Return (x, y) of the center of cell containing provided text 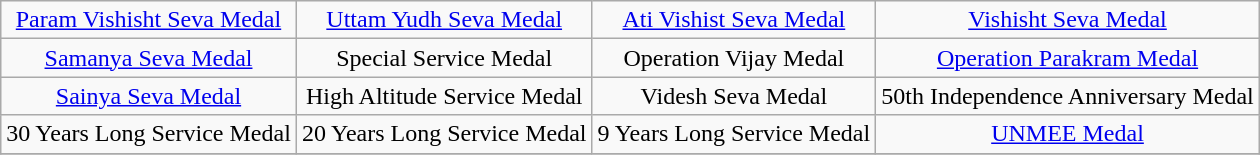
50th Independence Anniversary Medal (1068, 96)
Samanya Seva Medal (149, 58)
Uttam Yudh Seva Medal (444, 20)
Operation Parakram Medal (1068, 58)
Sainya Seva Medal (149, 96)
30 Years Long Service Medal (149, 134)
Param Vishisht Seva Medal (149, 20)
Special Service Medal (444, 58)
Operation Vijay Medal (734, 58)
High Altitude Service Medal (444, 96)
20 Years Long Service Medal (444, 134)
Ati Vishist Seva Medal (734, 20)
Videsh Seva Medal (734, 96)
UNMEE Medal (1068, 134)
9 Years Long Service Medal (734, 134)
Vishisht Seva Medal (1068, 20)
